Pinpoint the cell where the given text exists, returning its (x, y) midpoint coordinate. 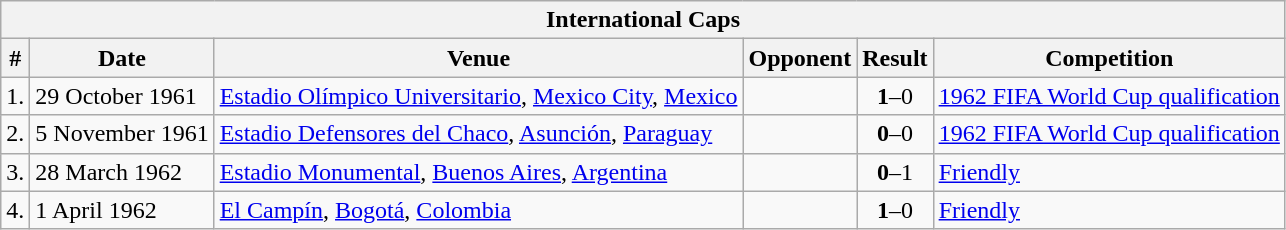
5 November 1961 (122, 134)
0–0 (895, 134)
Estadio Defensores del Chaco, Asunción, Paraguay (478, 134)
4. (16, 210)
0–1 (895, 172)
1 April 1962 (122, 210)
28 March 1962 (122, 172)
International Caps (644, 20)
29 October 1961 (122, 96)
Result (895, 58)
Date (122, 58)
Estadio Olímpico Universitario, Mexico City, Mexico (478, 96)
# (16, 58)
Opponent (800, 58)
3. (16, 172)
Venue (478, 58)
2. (16, 134)
Competition (1109, 58)
Estadio Monumental, Buenos Aires, Argentina (478, 172)
El Campín, Bogotá, Colombia (478, 210)
1. (16, 96)
